Pinpoint the cell where the given text exists, returning its [X, Y] midpoint coordinate. 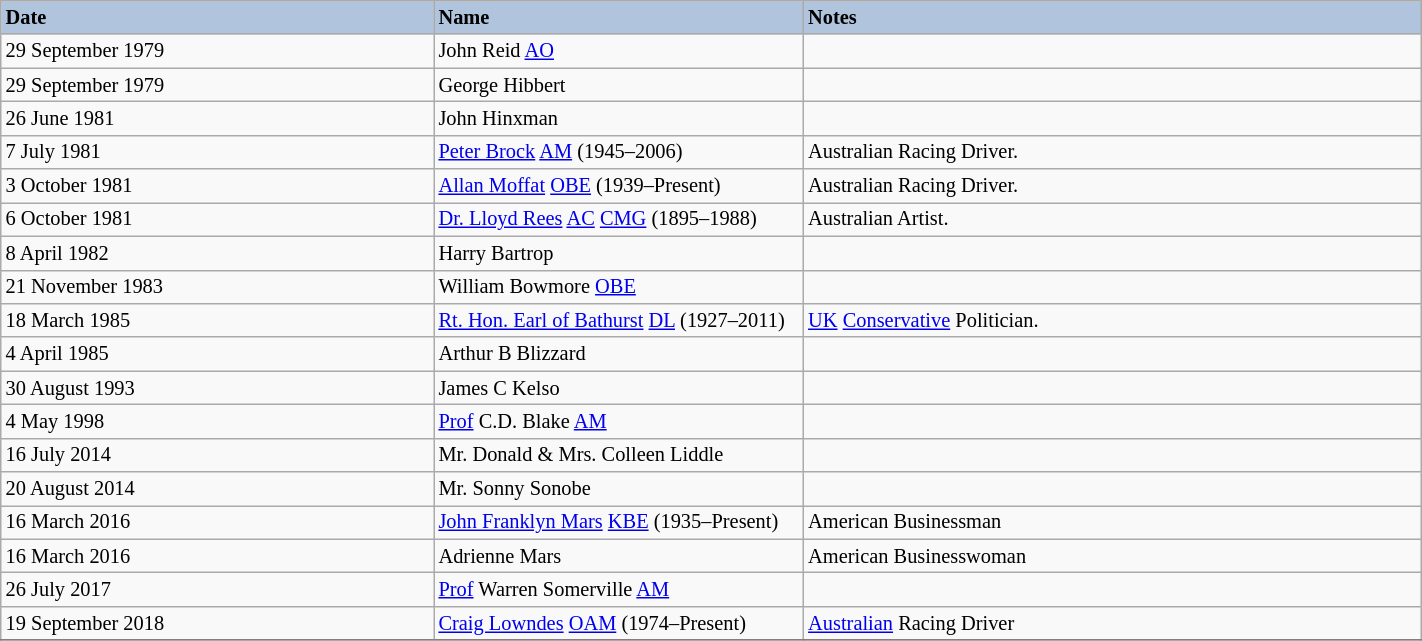
UK Conservative Politician. [1112, 320]
Australian Racing Driver [1112, 623]
Craig Lowndes OAM (1974–Present) [619, 623]
18 March 1985 [218, 320]
6 October 1981 [218, 219]
John Hinxman [619, 118]
American Businessman [1112, 522]
26 July 2017 [218, 589]
8 April 1982 [218, 253]
Mr. Sonny Sonobe [619, 489]
21 November 1983 [218, 287]
George Hibbert [619, 85]
Date [218, 17]
4 April 1985 [218, 354]
Arthur B Blizzard [619, 354]
John Reid AO [619, 51]
Peter Brock AM (1945–2006) [619, 152]
4 May 1998 [218, 421]
Harry Bartrop [619, 253]
John Franklyn Mars KBE (1935–Present) [619, 522]
Allan Moffat OBE (1939–Present) [619, 186]
Australian Artist. [1112, 219]
Notes [1112, 17]
Dr. Lloyd Rees AC CMG (1895–1988) [619, 219]
3 October 1981 [218, 186]
16 July 2014 [218, 455]
19 September 2018 [218, 623]
26 June 1981 [218, 118]
William Bowmore OBE [619, 287]
20 August 2014 [218, 489]
Adrienne Mars [619, 556]
Rt. Hon. Earl of Bathurst DL (1927–2011) [619, 320]
7 July 1981 [218, 152]
James C Kelso [619, 388]
Prof Warren Somerville AM [619, 589]
Prof C.D. Blake AM [619, 421]
Mr. Donald & Mrs. Colleen Liddle [619, 455]
American Businesswoman [1112, 556]
30 August 1993 [218, 388]
Name [619, 17]
